Capture the cell that displays the provided text and extract its (x, y) central coordinate. 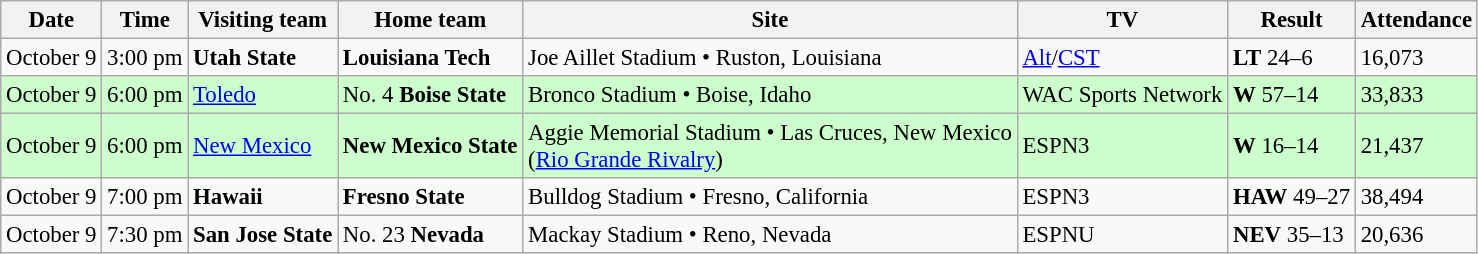
TV (1122, 20)
Joe Aillet Stadium • Ruston, Louisiana (770, 58)
LT 24–6 (1292, 58)
Home team (430, 20)
Aggie Memorial Stadium • Las Cruces, New Mexico(Rio Grande Rivalry) (770, 146)
16,073 (1416, 58)
Date (52, 20)
Site (770, 20)
New Mexico State (430, 146)
Result (1292, 20)
38,494 (1416, 197)
WAC Sports Network (1122, 95)
Bronco Stadium • Boise, Idaho (770, 95)
NEV 35–13 (1292, 235)
No. 23 Nevada (430, 235)
Hawaii (263, 197)
20,636 (1416, 235)
Alt/CST (1122, 58)
Visiting team (263, 20)
San Jose State (263, 235)
Mackay Stadium • Reno, Nevada (770, 235)
21,437 (1416, 146)
Utah State (263, 58)
33,833 (1416, 95)
Toledo (263, 95)
ESPNU (1122, 235)
Fresno State (430, 197)
W 16–14 (1292, 146)
3:00 pm (145, 58)
Time (145, 20)
Attendance (1416, 20)
Louisiana Tech (430, 58)
No. 4 Boise State (430, 95)
W 57–14 (1292, 95)
New Mexico (263, 146)
Bulldog Stadium • Fresno, California (770, 197)
7:30 pm (145, 235)
7:00 pm (145, 197)
HAW 49–27 (1292, 197)
